Return the [x, y] coordinate for the center point of the cell that contains the specified text.  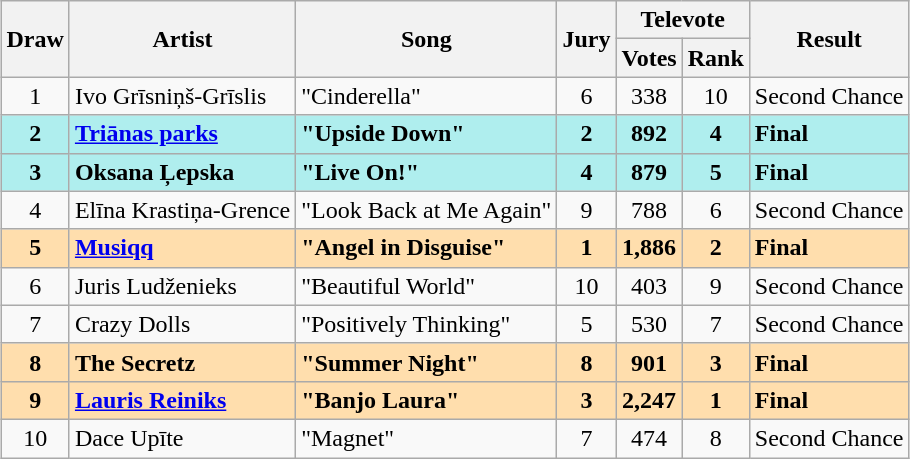
Ivo Grīsniņš-Grīslis [182, 96]
Jury [586, 39]
Elīna Krastiņa-Grence [182, 210]
788 [649, 210]
Juris Ludženieks [182, 286]
"Magnet" [426, 438]
Rank [716, 58]
Draw [35, 39]
474 [649, 438]
Televote [682, 20]
Dace Upīte [182, 438]
Lauris Reiniks [182, 400]
"Cinderella" [426, 96]
Artist [182, 39]
2,247 [649, 400]
Oksana Ļepska [182, 172]
"Live On!" [426, 172]
"Positively Thinking" [426, 324]
1,886 [649, 248]
Song [426, 39]
"Beautiful World" [426, 286]
Triānas parks [182, 134]
"Upside Down" [426, 134]
Result [829, 39]
Votes [649, 58]
"Angel in Disguise" [426, 248]
403 [649, 286]
892 [649, 134]
"Summer Night" [426, 362]
530 [649, 324]
901 [649, 362]
338 [649, 96]
Crazy Dolls [182, 324]
The Secretz [182, 362]
"Look Back at Me Again" [426, 210]
"Banjo Laura" [426, 400]
Musiqq [182, 248]
879 [649, 172]
